Find where the given text appears and provide that cell's center as (x, y) coordinate. 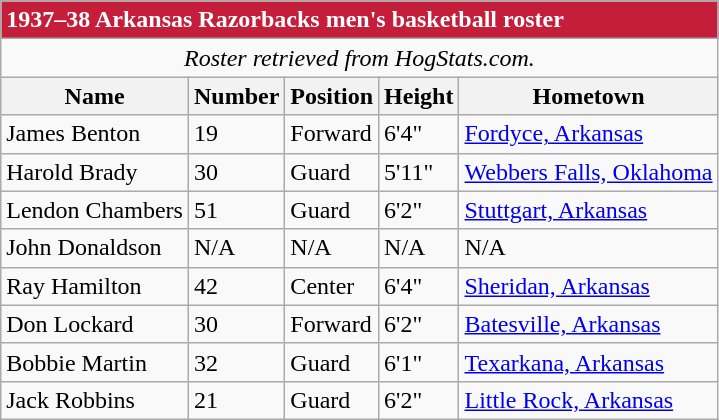
Harold Brady (95, 172)
Hometown (588, 96)
John Donaldson (95, 248)
51 (236, 210)
Number (236, 96)
Jack Robbins (95, 400)
Ray Hamilton (95, 286)
Webbers Falls, Oklahoma (588, 172)
6'1" (419, 362)
Lendon Chambers (95, 210)
James Benton (95, 134)
32 (236, 362)
Bobbie Martin (95, 362)
Little Rock, Arkansas (588, 400)
Height (419, 96)
21 (236, 400)
Roster retrieved from HogStats.com. (360, 58)
Center (332, 286)
Sheridan, Arkansas (588, 286)
Don Lockard (95, 324)
Fordyce, Arkansas (588, 134)
Name (95, 96)
5'11" (419, 172)
Batesville, Arkansas (588, 324)
19 (236, 134)
1937–38 Arkansas Razorbacks men's basketball roster (360, 20)
Stuttgart, Arkansas (588, 210)
Texarkana, Arkansas (588, 362)
Position (332, 96)
42 (236, 286)
